Pinpoint the cell where the given text exists, returning its [X, Y] midpoint coordinate. 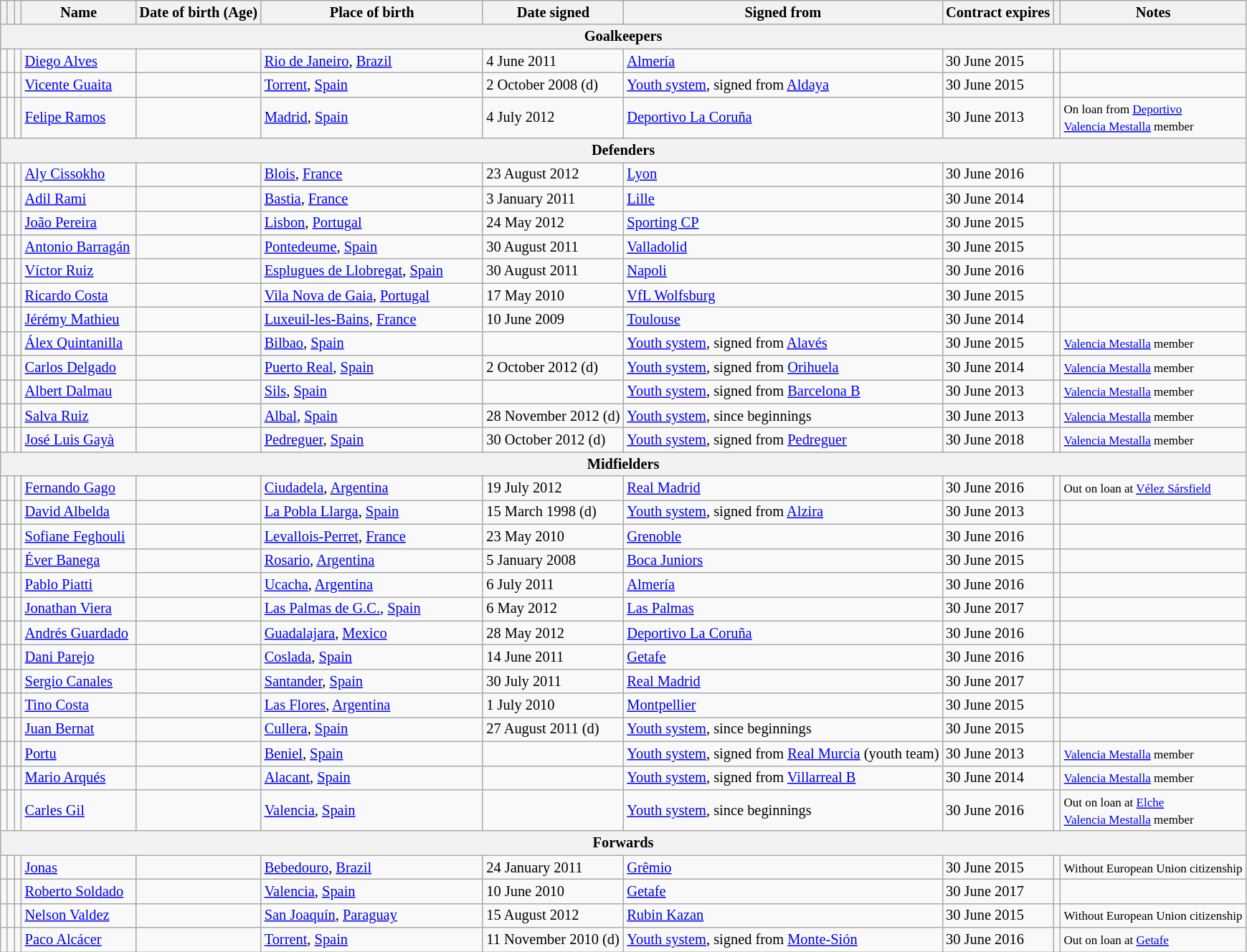
Guadalajara, Mexico [372, 633]
Out on loan at Vélez Sársfield [1153, 488]
Luxeuil-les-Bains, France [372, 319]
Cullera, Spain [372, 729]
Youth system, signed from Real Murcia (youth team) [783, 753]
Youth system, signed from Orihuela [783, 368]
15 March 1998 (d) [553, 512]
Contract expires [998, 12]
6 July 2011 [553, 584]
Andrés Guardado [79, 633]
4 July 2012 [553, 118]
Dani Parejo [79, 657]
Esplugues de Llobregat, Spain [372, 271]
27 August 2011 (d) [553, 729]
Portu [79, 753]
VfL Wolfsburg [783, 295]
On loan from DeportivoValencia Mestalla member [1153, 118]
João Pereira [79, 223]
Pablo Piatti [79, 584]
Bastia, France [372, 199]
15 August 2012 [553, 915]
Roberto Soldado [79, 891]
14 June 2011 [553, 657]
Date of birth (Age) [198, 12]
Forwards [624, 843]
Las Flores, Argentina [372, 705]
Name [79, 12]
Álex Quintanilla [79, 343]
Midfielders [624, 464]
Youth system, signed from Monte-Sión [783, 940]
19 July 2012 [553, 488]
Sporting CP [783, 223]
Jonathan Viera [79, 609]
28 May 2012 [553, 633]
Jonas [79, 867]
Youth system, signed from Pedreguer [783, 439]
San Joaquín, Paraguay [372, 915]
6 May 2012 [553, 609]
23 August 2012 [553, 174]
Paco Alcácer [79, 940]
1 July 2010 [553, 705]
Aly Cissokho [79, 174]
24 May 2012 [553, 223]
Carlos Delgado [79, 368]
Signed from [783, 12]
Éver Banega [79, 561]
Beniel, Spain [372, 753]
Rio de Janeiro, Brazil [372, 61]
Montpellier [783, 705]
Antonio Barragán [79, 247]
Ucacha, Argentina [372, 584]
Lisbon, Portugal [372, 223]
10 June 2010 [553, 891]
23 May 2010 [553, 536]
28 November 2012 (d) [553, 416]
30 October 2012 (d) [553, 439]
Rosario, Argentina [372, 561]
Puerto Real, Spain [372, 368]
Albert Dalmau [79, 391]
Grenoble [783, 536]
Adil Rami [79, 199]
Rubin Kazan [783, 915]
Las Palmas [783, 609]
La Pobla Llarga, Spain [372, 512]
Sergio Canales [79, 681]
Mario Arqués [79, 778]
3 January 2011 [553, 199]
2 October 2012 (d) [553, 368]
Grêmio [783, 867]
José Luis Gayà [79, 439]
24 January 2011 [553, 867]
30 June 2018 [998, 439]
Pedreguer, Spain [372, 439]
Tino Costa [79, 705]
Lille [783, 199]
Santander, Spain [372, 681]
Goalkeepers [624, 37]
Date signed [553, 12]
Nelson Valdez [79, 915]
Albal, Spain [372, 416]
Felipe Ramos [79, 118]
Toulouse [783, 319]
Víctor Ruiz [79, 271]
Youth system, signed from Alzira [783, 512]
Sofiane Feghouli [79, 536]
Youth system, signed from Barcelona B [783, 391]
Youth system, signed from Aldaya [783, 85]
Vila Nova de Gaia, Portugal [372, 295]
Carles Gil [79, 810]
David Albelda [79, 512]
Out on loan at Getafe [1153, 940]
Lyon [783, 174]
Fernando Gago [79, 488]
Ciudadela, Argentina [372, 488]
Coslada, Spain [372, 657]
Youth system, signed from Villarreal B [783, 778]
Boca Juniors [783, 561]
10 June 2009 [553, 319]
Juan Bernat [79, 729]
Defenders [624, 151]
Sils, Spain [372, 391]
Levallois-Perret, France [372, 536]
11 November 2010 (d) [553, 940]
Bilbao, Spain [372, 343]
Diego Alves [79, 61]
5 January 2008 [553, 561]
Place of birth [372, 12]
Blois, France [372, 174]
Bebedouro, Brazil [372, 867]
Out on loan at ElcheValencia Mestalla member [1153, 810]
2 October 2008 (d) [553, 85]
Jérémy Mathieu [79, 319]
Valladolid [783, 247]
Vicente Guaita [79, 85]
Madrid, Spain [372, 118]
Napoli [783, 271]
Las Palmas de G.C., Spain [372, 609]
Pontedeume, Spain [372, 247]
30 July 2011 [553, 681]
Notes [1153, 12]
Salva Ruiz [79, 416]
4 June 2011 [553, 61]
Ricardo Costa [79, 295]
Alacant, Spain [372, 778]
Youth system, signed from Alavés [783, 343]
17 May 2010 [553, 295]
